From the cell containing the given text, extract its center point as [X, Y] coordinate. 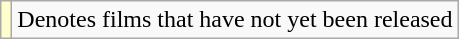
Denotes films that have not yet been released [235, 20]
